Output the (x, y) coordinate of the center of the cell containing the given text.  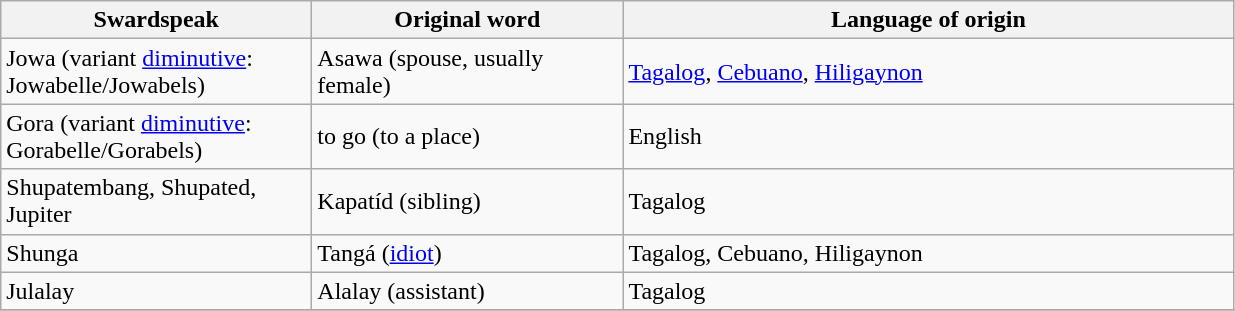
Gora (variant diminutive: Gorabelle/Gorabels) (156, 136)
Asawa (spouse, usually female) (468, 72)
Kapatíd (sibling) (468, 202)
Shunga (156, 253)
Julalay (156, 291)
Language of origin (928, 20)
Tangá (idiot) (468, 253)
Jowa (variant diminutive: Jowabelle/Jowabels) (156, 72)
Shupatembang, Shupated, Jupiter (156, 202)
Alalay (assistant) (468, 291)
English (928, 136)
Swardspeak (156, 20)
Original word (468, 20)
to go (to a place) (468, 136)
